Return the [X, Y] coordinate for the center point of the cell that contains the specified text.  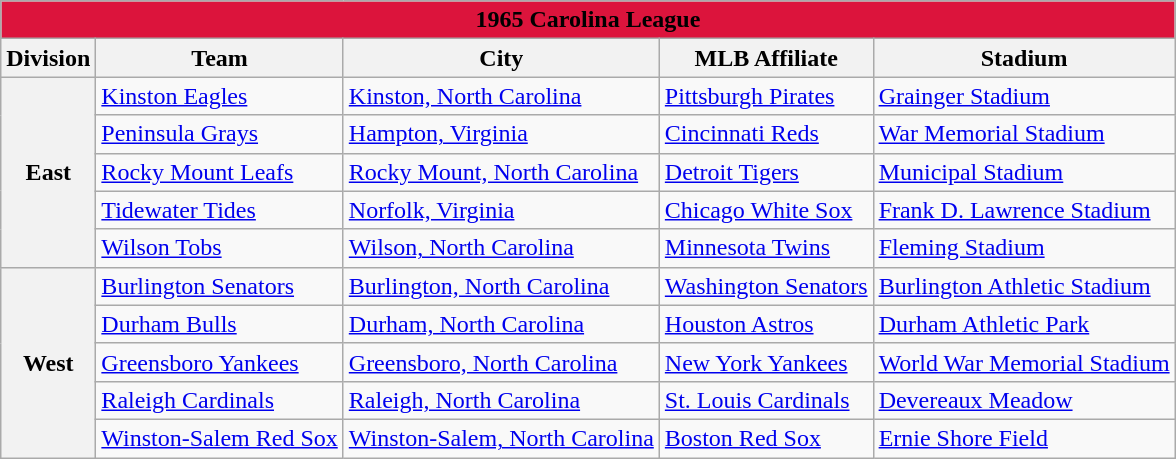
Winston-Salem Red Sox [220, 438]
Frank D. Lawrence Stadium [1024, 210]
Raleigh Cardinals [220, 400]
Kinston, North Carolina [501, 96]
Cincinnati Reds [766, 134]
1965 Carolina League [588, 20]
Winston-Salem, North Carolina [501, 438]
Durham, North Carolina [501, 324]
Detroit Tigers [766, 172]
Fleming Stadium [1024, 248]
Rocky Mount Leafs [220, 172]
Chicago White Sox [766, 210]
Stadium [1024, 58]
Boston Red Sox [766, 438]
Rocky Mount, North Carolina [501, 172]
Washington Senators [766, 286]
Municipal Stadium [1024, 172]
Pittsburgh Pirates [766, 96]
Durham Athletic Park [1024, 324]
Tidewater Tides [220, 210]
MLB Affiliate [766, 58]
Wilson, North Carolina [501, 248]
Devereaux Meadow [1024, 400]
War Memorial Stadium [1024, 134]
Durham Bulls [220, 324]
Peninsula Grays [220, 134]
Burlington, North Carolina [501, 286]
Grainger Stadium [1024, 96]
Greensboro, North Carolina [501, 362]
Wilson Tobs [220, 248]
Minnesota Twins [766, 248]
Norfolk, Virginia [501, 210]
Greensboro Yankees [220, 362]
Division [48, 58]
Kinston Eagles [220, 96]
City [501, 58]
Burlington Athletic Stadium [1024, 286]
East [48, 172]
Houston Astros [766, 324]
West [48, 362]
Raleigh, North Carolina [501, 400]
Burlington Senators [220, 286]
Ernie Shore Field [1024, 438]
Hampton, Virginia [501, 134]
St. Louis Cardinals [766, 400]
World War Memorial Stadium [1024, 362]
New York Yankees [766, 362]
Team [220, 58]
